For the text-containing cell, return its midpoint in [x, y] coordinate format. 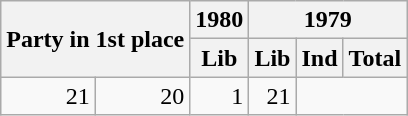
Party in 1st place [96, 39]
Total [375, 58]
20 [142, 96]
1 [220, 96]
1980 [220, 20]
1979 [328, 20]
Ind [320, 58]
